Return [x, y] of the center of cell containing provided text 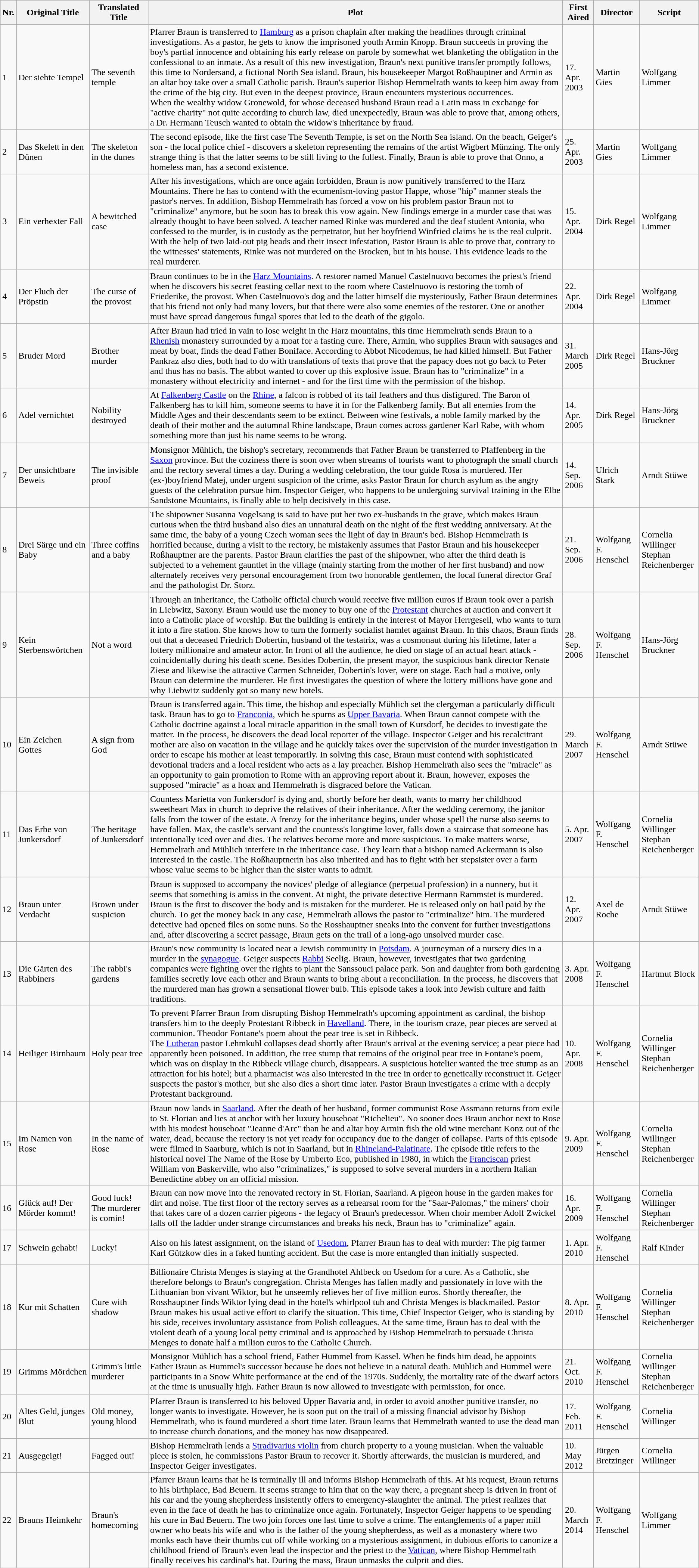
The rabbi's gardens [119, 974]
2 [8, 152]
Director [617, 13]
A bewitched case [119, 221]
Translated Title [119, 13]
15 [8, 1144]
Braun unter Verdacht [53, 909]
29. March 2007 [578, 744]
Heiliger Birnbaum [53, 1054]
Kein Sterbenswörtchen [53, 645]
11 [8, 834]
9 [8, 645]
Brown under suspicion [119, 909]
The seventh temple [119, 77]
7 [8, 475]
18 [8, 1307]
Good luck! The murderer is comin! [119, 1208]
Ulrich Stark [617, 475]
Grimm's little murderer [119, 1372]
Grimms Mördchen [53, 1372]
Jürgen Bretzinger [617, 1456]
Brauns Heimkehr [53, 1520]
Fagged out! [119, 1456]
14. Sep. 2006 [578, 475]
21. Oct. 2010 [578, 1372]
Ralf Kinder [669, 1248]
Old money, young blood [119, 1416]
Die Gärten des Rabbiners [53, 974]
15. Apr. 2004 [578, 221]
Braun's homecoming [119, 1520]
Nr. [8, 13]
3. Apr. 2008 [578, 974]
Lucky! [119, 1248]
5 [8, 356]
17 [8, 1248]
Bruder Mord [53, 356]
6 [8, 415]
8 [8, 550]
Das Skelett in den Dünen [53, 152]
17. Feb. 2011 [578, 1416]
Plot [355, 13]
19 [8, 1372]
Ausgegeigt! [53, 1456]
The skeleton in the dunes [119, 152]
16. Apr. 2009 [578, 1208]
4 [8, 296]
Cure with shadow [119, 1307]
10. May 2012 [578, 1456]
9. Apr. 2009 [578, 1144]
A sign from God [119, 744]
28. Sep. 2006 [578, 645]
Glück auf! Der Mörder kommt! [53, 1208]
Schwein gehabt! [53, 1248]
10. Apr. 2008 [578, 1054]
1. Apr. 2010 [578, 1248]
Not a word [119, 645]
The invisible proof [119, 475]
31. March 2005 [578, 356]
Three coffins and a baby [119, 550]
Der siebte Tempel [53, 77]
12 [8, 909]
The curse of the provost [119, 296]
Das Erbe von Junkersdorf [53, 834]
20 [8, 1416]
Axel de Roche [617, 909]
Hartmut Block [669, 974]
Drei Särge und ein Baby [53, 550]
Ein Zeichen Gottes [53, 744]
14 [8, 1054]
Kur mit Schatten [53, 1307]
Script [669, 13]
1 [8, 77]
Der Fluch der Pröpstin [53, 296]
In the name of Rose [119, 1144]
16 [8, 1208]
22 [8, 1520]
17. Apr. 2003 [578, 77]
Adel vernichtet [53, 415]
5. Apr. 2007 [578, 834]
25. Apr. 2003 [578, 152]
Im Namen von Rose [53, 1144]
14. Apr. 2005 [578, 415]
The heritage of Junkersdorf [119, 834]
Original Title [53, 13]
20. March 2014 [578, 1520]
Holy pear tree [119, 1054]
8. Apr. 2010 [578, 1307]
22. Apr. 2004 [578, 296]
Nobility destroyed [119, 415]
21. Sep. 2006 [578, 550]
Altes Geld, junges Blut [53, 1416]
21 [8, 1456]
Brother murder [119, 356]
Der unsichtbare Beweis [53, 475]
Ein verhexter Fall [53, 221]
13 [8, 974]
12. Apr. 2007 [578, 909]
10 [8, 744]
First Aired [578, 13]
3 [8, 221]
